For the text-containing cell, return its midpoint in [x, y] coordinate format. 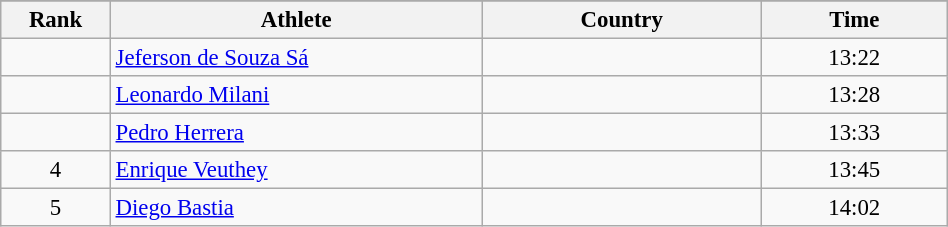
Rank [56, 20]
14:02 [854, 208]
13:45 [854, 170]
Jeferson de Souza Sá [296, 58]
4 [56, 170]
13:33 [854, 133]
Pedro Herrera [296, 133]
Leonardo Milani [296, 95]
Enrique Veuthey [296, 170]
Time [854, 20]
Diego Bastia [296, 208]
Country [622, 20]
13:22 [854, 58]
Athlete [296, 20]
13:28 [854, 95]
5 [56, 208]
